Pinpoint the cell where the given text exists, returning its (x, y) midpoint coordinate. 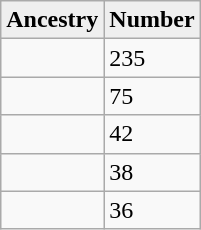
36 (152, 210)
42 (152, 134)
Ancestry (52, 20)
235 (152, 58)
75 (152, 96)
38 (152, 172)
Number (152, 20)
